Return the [x, y] coordinate for the center point of the cell that contains the specified text.  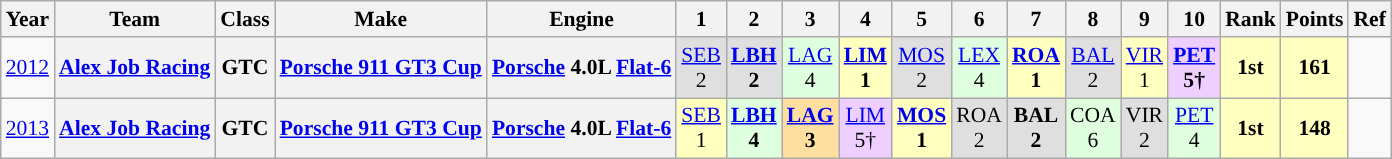
Team [134, 19]
ROA2 [979, 128]
Year [28, 19]
5 [922, 19]
SEB2 [701, 68]
148 [1315, 128]
COA6 [1093, 128]
Rank [1250, 19]
SEB1 [701, 128]
VIR1 [1144, 68]
Class [244, 19]
LIM1 [866, 68]
ROA1 [1036, 68]
LAG3 [810, 128]
2012 [28, 68]
1 [701, 19]
MOS1 [922, 128]
Engine [582, 19]
PET4 [1194, 128]
PET5† [1194, 68]
2013 [28, 128]
MOS2 [922, 68]
10 [1194, 19]
LBH2 [754, 68]
LEX4 [979, 68]
161 [1315, 68]
9 [1144, 19]
8 [1093, 19]
4 [866, 19]
7 [1036, 19]
LBH4 [754, 128]
VIR2 [1144, 128]
Make [381, 19]
3 [810, 19]
2 [754, 19]
LAG4 [810, 68]
Ref [1369, 19]
6 [979, 19]
LIM5† [866, 128]
Points [1315, 19]
